Return (x, y) of the center of cell containing provided text 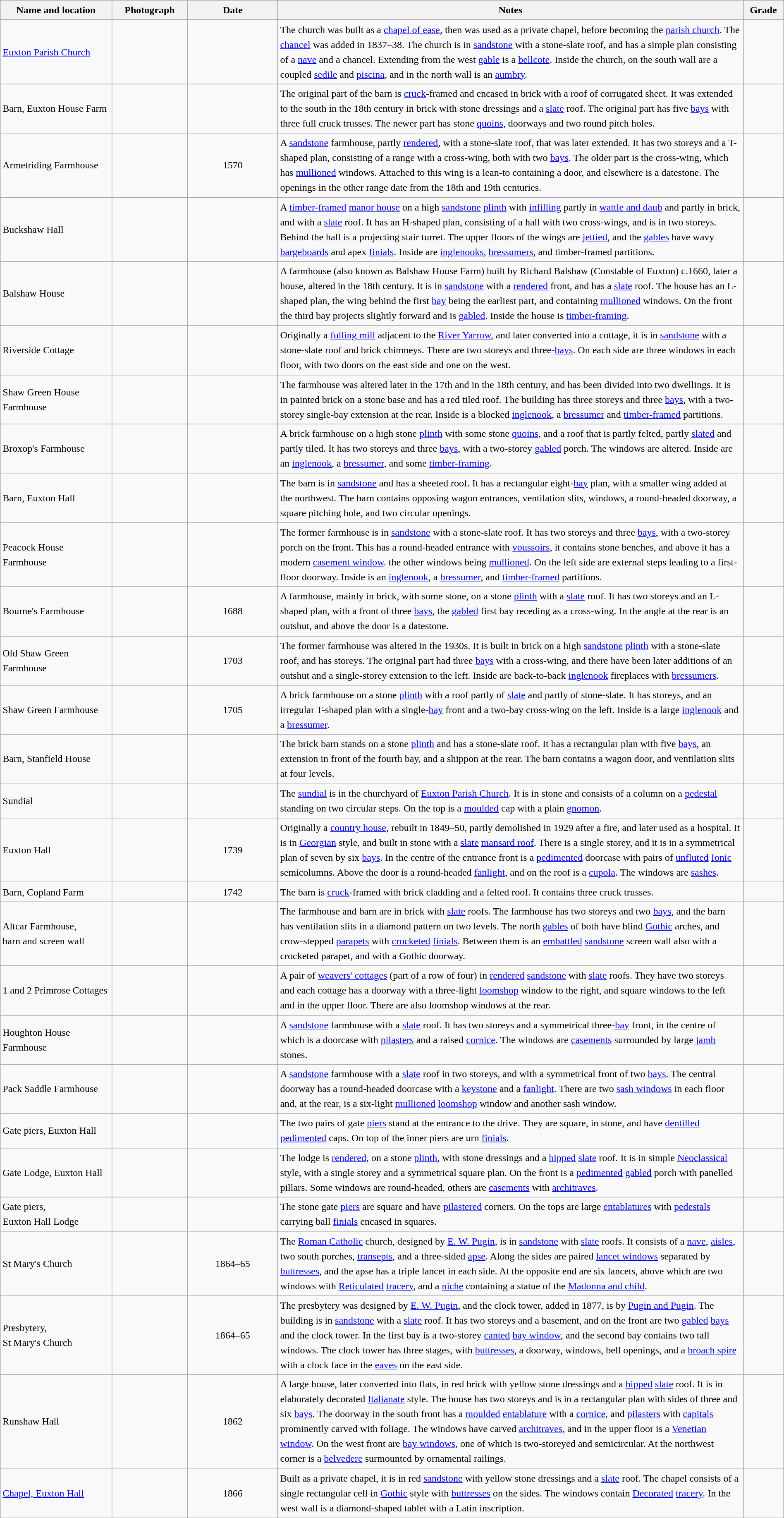
Riverside Cottage (56, 350)
Peacock House Farmhouse (56, 554)
Bourne's Farmhouse (56, 611)
Houghton House Farmhouse (56, 1040)
Armetriding Farmhouse (56, 165)
Shaw Green Farmhouse (56, 710)
1742 (233, 892)
Euxton Hall (56, 850)
Gate Lodge, Euxton Hall (56, 1172)
1866 (233, 1493)
Notes (510, 10)
1739 (233, 850)
Gate piers,Euxton Hall Lodge (56, 1214)
1570 (233, 165)
Barn, Copland Farm (56, 892)
Photograph (150, 10)
Grade (763, 10)
St Mary's Church (56, 1263)
Presbytery,St Mary's Church (56, 1335)
1 and 2 Primrose Cottages (56, 990)
Broxop's Farmhouse (56, 448)
Gate piers, Euxton Hall (56, 1131)
Buckshaw Hall (56, 229)
Shaw Green House Farmhouse (56, 400)
Barn, Stanfield House (56, 759)
Balshaw House (56, 294)
Runshaw Hall (56, 1421)
The barn is cruck-framed with brick cladding and a felted roof. It contains three cruck trusses. (510, 892)
Altcar Farmhouse,barn and screen wall (56, 934)
Pack Saddle Farmhouse (56, 1089)
Sundial (56, 801)
1705 (233, 710)
Barn, Euxton House Farm (56, 108)
1688 (233, 611)
1862 (233, 1421)
Old Shaw Green Farmhouse (56, 661)
Chapel, Euxton Hall (56, 1493)
1703 (233, 661)
Name and location (56, 10)
Date (233, 10)
Barn, Euxton Hall (56, 498)
Euxton Parish Church (56, 52)
